Pinpoint the cell where the given text exists, returning its [x, y] midpoint coordinate. 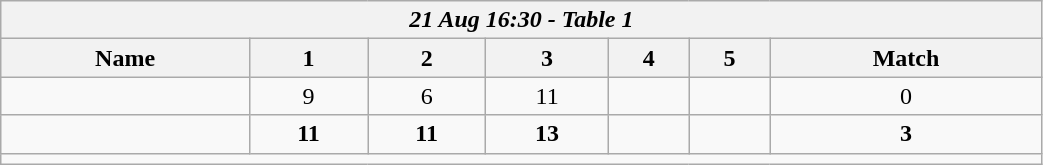
Match [906, 58]
0 [906, 96]
4 [648, 58]
Name [126, 58]
9 [308, 96]
13 [548, 134]
1 [308, 58]
5 [730, 58]
6 [427, 96]
21 Aug 16:30 - Table 1 [522, 20]
2 [427, 58]
